Extract the [x, y] coordinate from the center of the cell holding the provided text.  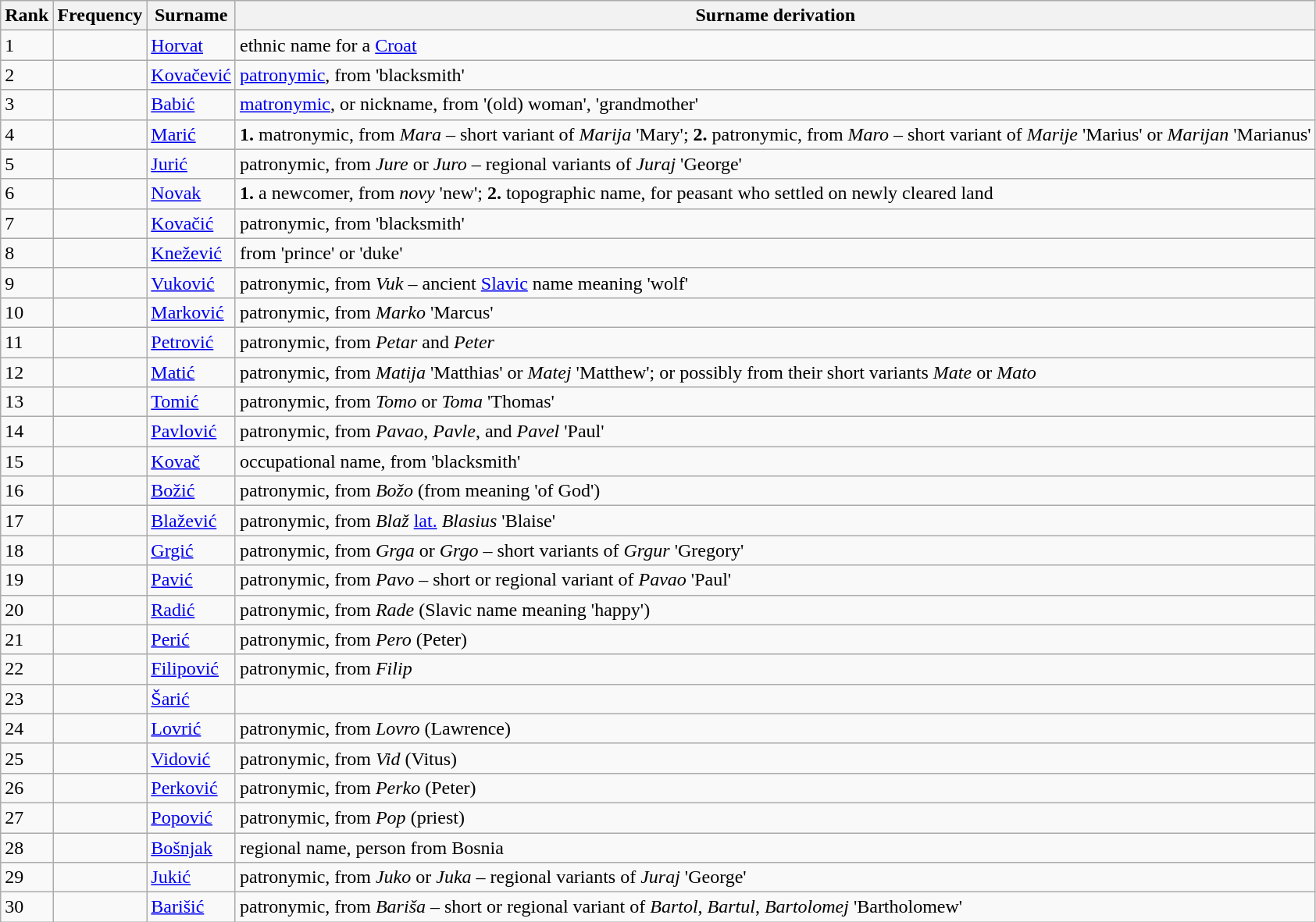
Petrović [191, 342]
patronymic, from Jure or Juro – regional variants of Juraj 'George' [775, 164]
17 [27, 521]
Radić [191, 610]
20 [27, 610]
patronymic, from Tomo or Toma 'Thomas' [775, 402]
Matić [191, 372]
ethnic name for a Croat [775, 45]
Popović [191, 817]
Jurić [191, 164]
3 [27, 105]
occupational name, from 'blacksmith' [775, 461]
Jukić [191, 878]
Tomić [191, 402]
Božić [191, 491]
Kovač [191, 461]
Kovačević [191, 75]
Blažević [191, 521]
Novak [191, 194]
patronymic, from Pop (priest) [775, 817]
patronymic, from Pavo – short or regional variant of Pavao 'Paul' [775, 580]
Lovrić [191, 728]
26 [27, 788]
2 [27, 75]
Marić [191, 134]
patronymic, from Vid (Vitus) [775, 758]
Pavlović [191, 432]
19 [27, 580]
14 [27, 432]
27 [27, 817]
Kovačić [191, 223]
patronymic, from Vuk – ancient Slavic name meaning 'wolf' [775, 283]
24 [27, 728]
patronymic, from Rade (Slavic name meaning 'happy') [775, 610]
18 [27, 550]
23 [27, 699]
Grgić [191, 550]
Filipović [191, 669]
Horvat [191, 45]
Marković [191, 312]
Pavić [191, 580]
patronymic, from Božo (from meaning 'of God') [775, 491]
10 [27, 312]
1. matronymic, from Mara – short variant of Marija 'Mary'; 2. patronymic, from Maro – short variant of Marije 'Marius' or Marijan 'Marianus' [775, 134]
patronymic, from Matija 'Matthias' or Matej 'Matthew'; or possibly from their short variants Mate or Mato [775, 372]
patronymic, from Lovro (Lawrence) [775, 728]
30 [27, 907]
Bošnjak [191, 847]
8 [27, 253]
15 [27, 461]
21 [27, 639]
Frequency [100, 16]
regional name, person from Bosnia [775, 847]
Surname [191, 16]
1 [27, 45]
13 [27, 402]
Knežević [191, 253]
25 [27, 758]
29 [27, 878]
Perić [191, 639]
11 [27, 342]
patronymic, from Grga or Grgo – short variants of Grgur 'Gregory' [775, 550]
Rank [27, 16]
Vidović [191, 758]
22 [27, 669]
9 [27, 283]
patronymic, from Pero (Peter) [775, 639]
patronymic, from Marko 'Marcus' [775, 312]
5 [27, 164]
6 [27, 194]
patronymic, from Pavao, Pavle, and Pavel 'Paul' [775, 432]
patronymic, from Filip [775, 669]
7 [27, 223]
patronymic, from Perko (Peter) [775, 788]
Vuković [191, 283]
from 'prince' or 'duke' [775, 253]
Babić [191, 105]
Surname derivation [775, 16]
4 [27, 134]
16 [27, 491]
patronymic, from Juko or Juka – regional variants of Juraj 'George' [775, 878]
patronymic, from Bariša – short or regional variant of Bartol, Bartul, Bartolomej 'Bartholomew' [775, 907]
1. a newcomer, from novy 'new'; 2. topographic name, for peasant who settled on newly cleared land [775, 194]
Barišić [191, 907]
patronymic, from Petar and Peter [775, 342]
12 [27, 372]
28 [27, 847]
matronymic, or nickname, from '(old) woman', 'grandmother' [775, 105]
patronymic, from Blaž lat. Blasius 'Blaise' [775, 521]
Šarić [191, 699]
Perković [191, 788]
